Locate the cell with the specified text and output its [X, Y] center coordinate. 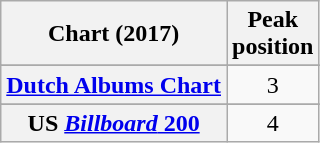
4 [273, 123]
Dutch Albums Chart [114, 85]
US Billboard 200 [114, 123]
3 [273, 85]
Peakposition [273, 34]
Chart (2017) [114, 34]
